Extract the [X, Y] coordinate from the center of the cell holding the provided text.  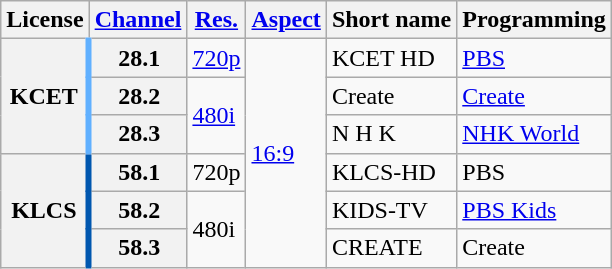
Channel [138, 20]
KCET [45, 96]
N H K [391, 134]
KLCS-HD [391, 172]
28.3 [138, 134]
License [45, 20]
58.2 [138, 210]
Aspect [286, 20]
CREATE [391, 248]
Res. [216, 20]
16:9 [286, 153]
Programming [534, 20]
28.2 [138, 96]
58.1 [138, 172]
PBS Kids [534, 210]
KIDS-TV [391, 210]
NHK World [534, 134]
KLCS [45, 210]
58.3 [138, 248]
KCET HD [391, 58]
28.1 [138, 58]
Short name [391, 20]
